Return (X, Y) of the center of cell containing provided text 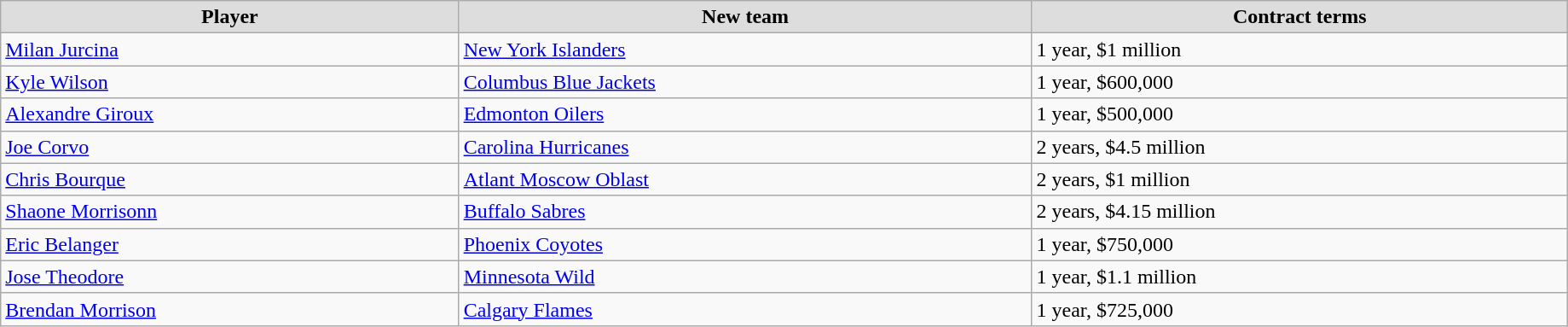
Eric Belanger (230, 244)
1 year, $600,000 (1299, 82)
Atlant Moscow Oblast (745, 179)
Contract terms (1299, 17)
Shaone Morrisonn (230, 212)
Milan Jurcina (230, 50)
1 year, $1.1 million (1299, 277)
2 years, $4.15 million (1299, 212)
Jose Theodore (230, 277)
2 years, $1 million (1299, 179)
2 years, $4.5 million (1299, 147)
New team (745, 17)
Edmonton Oilers (745, 114)
Calgary Flames (745, 309)
Columbus Blue Jackets (745, 82)
Minnesota Wild (745, 277)
1 year, $725,000 (1299, 309)
Phoenix Coyotes (745, 244)
Joe Corvo (230, 147)
Alexandre Giroux (230, 114)
Player (230, 17)
1 year, $1 million (1299, 50)
Chris Bourque (230, 179)
New York Islanders (745, 50)
Buffalo Sabres (745, 212)
Carolina Hurricanes (745, 147)
Kyle Wilson (230, 82)
1 year, $500,000 (1299, 114)
1 year, $750,000 (1299, 244)
Brendan Morrison (230, 309)
